For the text-containing cell, return its midpoint in (X, Y) coordinate format. 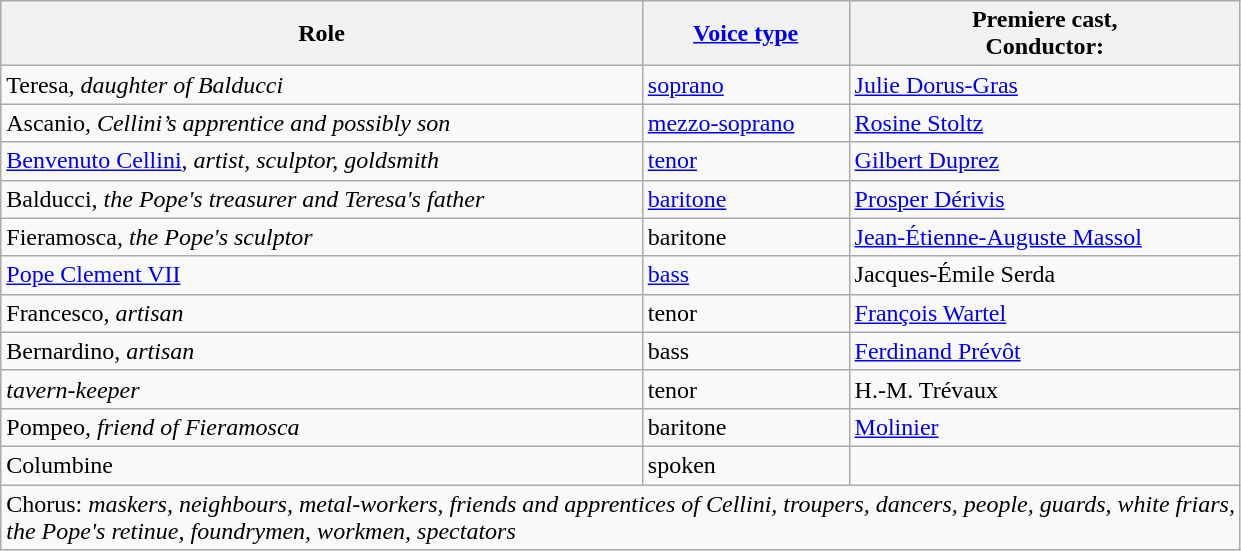
mezzo-soprano (746, 123)
Balducci, the Pope's treasurer and Teresa's father (322, 199)
Premiere cast, Conductor: (1044, 34)
Role (322, 34)
soprano (746, 85)
Fieramosca, the Pope's sculptor (322, 237)
Pope Clement VII (322, 275)
tavern-keeper (322, 389)
Benvenuto Cellini, artist, sculptor, goldsmith (322, 161)
Teresa, daughter of Balducci (322, 85)
Rosine Stoltz (1044, 123)
François Wartel (1044, 313)
Ferdinand Prévôt (1044, 351)
Francesco, artisan (322, 313)
Molinier (1044, 427)
Gilbert Duprez (1044, 161)
spoken (746, 465)
Prosper Dérivis (1044, 199)
Voice type (746, 34)
Ascanio, Cellini’s apprentice and possibly son (322, 123)
Jean-Étienne-Auguste Massol (1044, 237)
Julie Dorus-Gras (1044, 85)
Bernardino, artisan (322, 351)
Columbine (322, 465)
H.-M. Trévaux (1044, 389)
Pompeo, friend of Fieramosca (322, 427)
Jacques-Émile Serda (1044, 275)
